Search for the cell housing the specified text and yield its (X, Y) center coordinate. 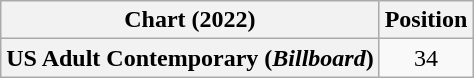
US Adult Contemporary (Billboard) (190, 58)
Chart (2022) (190, 20)
Position (426, 20)
34 (426, 58)
